Pinpoint the cell where the given text exists, returning its (x, y) midpoint coordinate. 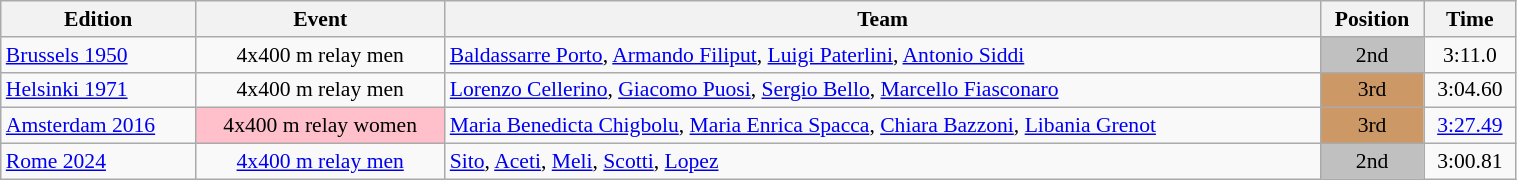
Team (883, 19)
Baldassarre Porto, Armando Filiput, Luigi Paterlini, Antonio Siddi (883, 55)
Sito, Aceti, Meli, Scotti, Lopez (883, 162)
3:00.81 (1470, 162)
Amsterdam 2016 (98, 126)
Maria Benedicta Chigbolu, Maria Enrica Spacca, Chiara Bazzoni, Libania Grenot (883, 126)
3:04.60 (1470, 90)
Position (1372, 19)
Helsinki 1971 (98, 90)
3:11.0 (1470, 55)
Lorenzo Cellerino, Giacomo Puosi, Sergio Bello, Marcello Fiasconaro (883, 90)
Rome 2024 (98, 162)
Edition (98, 19)
Event (320, 19)
4x400 m relay women (320, 126)
Brussels 1950 (98, 55)
Time (1470, 19)
3:27.49 (1470, 126)
